Capture the cell that displays the provided text and extract its (x, y) central coordinate. 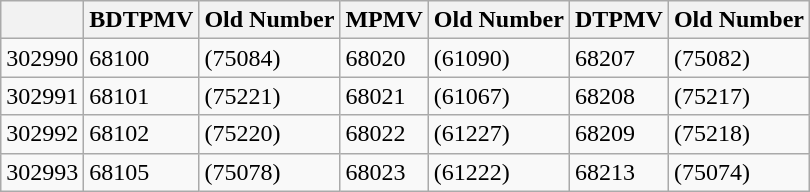
(75084) (270, 58)
(75218) (738, 134)
68213 (618, 172)
(75220) (270, 134)
DTPMV (618, 20)
(75074) (738, 172)
302991 (42, 96)
(75078) (270, 172)
302992 (42, 134)
68208 (618, 96)
302993 (42, 172)
MPMV (384, 20)
68105 (142, 172)
68100 (142, 58)
(61222) (498, 172)
68020 (384, 58)
68209 (618, 134)
68021 (384, 96)
BDTPMV (142, 20)
(61067) (498, 96)
(61227) (498, 134)
68022 (384, 134)
(75082) (738, 58)
68102 (142, 134)
68101 (142, 96)
(75221) (270, 96)
68207 (618, 58)
(75217) (738, 96)
302990 (42, 58)
68023 (384, 172)
(61090) (498, 58)
